Scan for the cell matching the given text and deliver its [X, Y] coordinate at center. 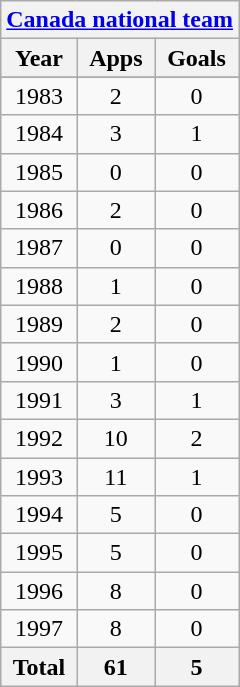
1994 [39, 515]
1993 [39, 477]
Apps [116, 58]
Canada national team [120, 20]
1995 [39, 553]
11 [116, 477]
Year [39, 58]
1984 [39, 134]
1989 [39, 324]
1988 [39, 286]
1987 [39, 248]
Goals [197, 58]
1992 [39, 438]
Total [39, 667]
1996 [39, 591]
1985 [39, 172]
1997 [39, 629]
10 [116, 438]
1986 [39, 210]
1991 [39, 400]
61 [116, 667]
1983 [39, 96]
1990 [39, 362]
